Detect which cell encompasses the target text, then output its (x, y) center coordinate. 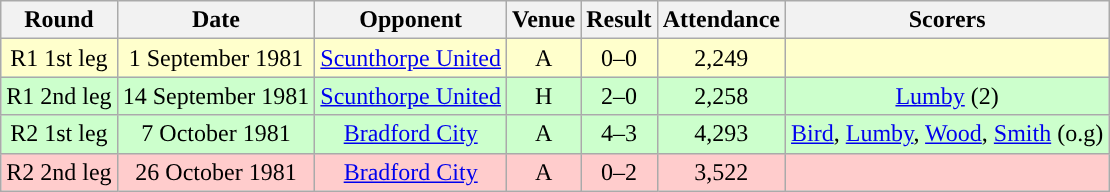
0–2 (619, 172)
2,258 (721, 96)
Round (59, 20)
7 October 1981 (216, 134)
Attendance (721, 20)
4–3 (619, 134)
2,249 (721, 58)
3,522 (721, 172)
R2 2nd leg (59, 172)
R1 2nd leg (59, 96)
Scorers (948, 20)
26 October 1981 (216, 172)
14 September 1981 (216, 96)
0–0 (619, 58)
Venue (544, 20)
Result (619, 20)
Opponent (411, 20)
4,293 (721, 134)
Date (216, 20)
H (544, 96)
Lumby (2) (948, 96)
Bird, Lumby, Wood, Smith (o.g) (948, 134)
1 September 1981 (216, 58)
R1 1st leg (59, 58)
R2 1st leg (59, 134)
2–0 (619, 96)
